Locate the cell with the specified text and output its (X, Y) center coordinate. 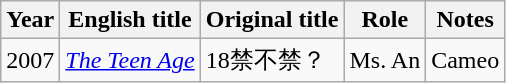
Cameo (466, 60)
Year (30, 20)
English title (130, 20)
Ms. An (385, 60)
Role (385, 20)
Original title (272, 20)
2007 (30, 60)
18禁不禁？ (272, 60)
The Teen Age (130, 60)
Notes (466, 20)
